Capture the cell that displays the provided text and extract its (x, y) central coordinate. 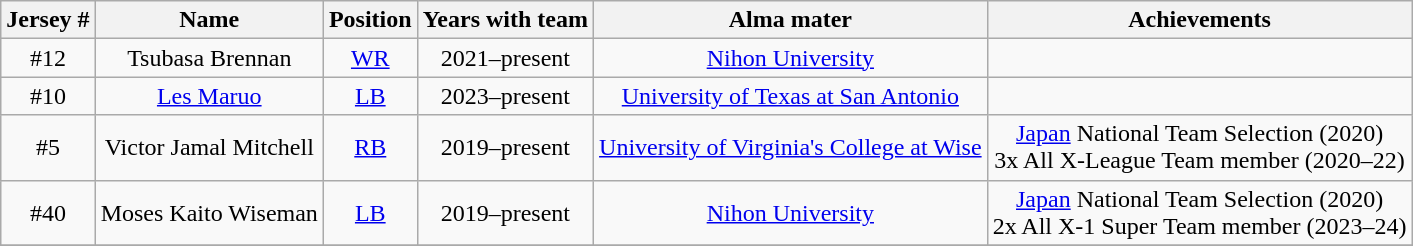
Achievements (1200, 20)
Tsubasa Brennan (209, 58)
Japan National Team Selection (2020)3x All X-League Team member (2020–22) (1200, 148)
#12 (48, 58)
WR (370, 58)
Japan National Team Selection (2020) 2x All X-1 Super Team member (2023–24) (1200, 212)
Alma mater (791, 20)
2021–present (505, 58)
University of Texas at San Antonio (791, 96)
Years with team (505, 20)
Jersey # (48, 20)
2023–present (505, 96)
Position (370, 20)
#5 (48, 148)
#10 (48, 96)
#40 (48, 212)
Les Maruo (209, 96)
University of Virginia's College at Wise (791, 148)
Name (209, 20)
Victor Jamal Mitchell (209, 148)
Moses Kaito Wiseman (209, 212)
RB (370, 148)
